Pinpoint the cell where the given text exists, returning its [x, y] midpoint coordinate. 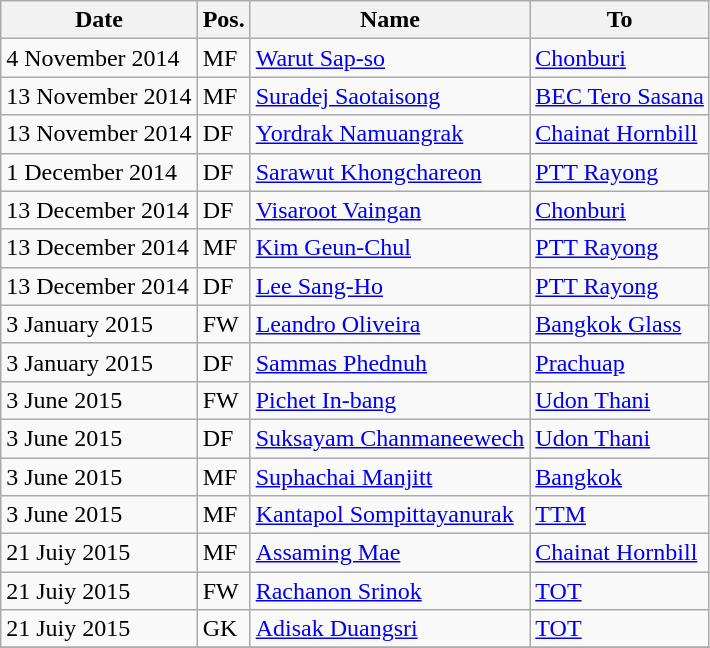
Visaroot Vaingan [390, 210]
Kantapol Sompittayanurak [390, 515]
1 December 2014 [99, 172]
Rachanon Srinok [390, 591]
Lee Sang-Ho [390, 286]
Pos. [224, 20]
BEC Tero Sasana [620, 96]
Suksayam Chanmaneewech [390, 438]
TTM [620, 515]
Name [390, 20]
Suradej Saotaisong [390, 96]
Warut Sap-so [390, 58]
Sarawut Khongchareon [390, 172]
Bangkok [620, 477]
Bangkok Glass [620, 324]
Prachuap [620, 362]
To [620, 20]
4 November 2014 [99, 58]
Assaming Mae [390, 553]
Suphachai Manjitt [390, 477]
Adisak Duangsri [390, 629]
GK [224, 629]
Yordrak Namuangrak [390, 134]
Leandro Oliveira [390, 324]
Kim Geun-Chul [390, 248]
Pichet In-bang [390, 400]
Sammas Phednuh [390, 362]
Date [99, 20]
